From the cell containing the given text, extract its center point as (x, y) coordinate. 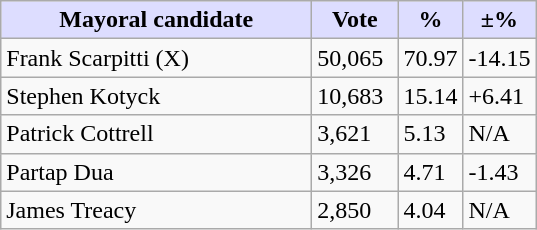
10,683 (355, 96)
Partap Dua (156, 172)
3,326 (355, 172)
50,065 (355, 58)
5.13 (430, 134)
-1.43 (500, 172)
-14.15 (500, 58)
2,850 (355, 210)
Patrick Cottrell (156, 134)
+6.41 (500, 96)
Stephen Kotyck (156, 96)
James Treacy (156, 210)
15.14 (430, 96)
% (430, 20)
4.04 (430, 210)
Vote (355, 20)
Mayoral candidate (156, 20)
4.71 (430, 172)
70.97 (430, 58)
Frank Scarpitti (X) (156, 58)
±% (500, 20)
3,621 (355, 134)
